Find where the given text appears and provide that cell's center as (x, y) coordinate. 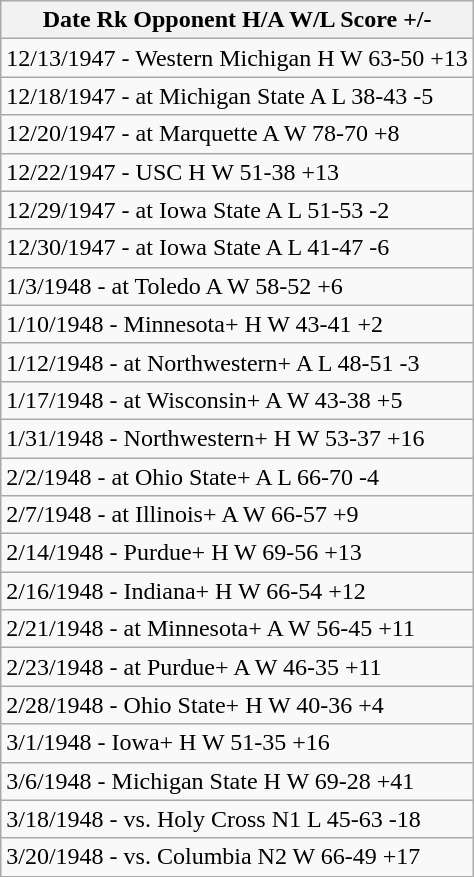
3/1/1948 - Iowa+ H W 51-35 +16 (238, 743)
12/22/1947 - USC H W 51-38 +13 (238, 172)
2/28/1948 - Ohio State+ H W 40-36 +4 (238, 705)
3/6/1948 - Michigan State H W 69-28 +41 (238, 781)
2/14/1948 - Purdue+ H W 69-56 +13 (238, 553)
2/21/1948 - at Minnesota+ A W 56-45 +11 (238, 629)
2/16/1948 - Indiana+ H W 66-54 +12 (238, 591)
3/20/1948 - vs. Columbia N2 W 66-49 +17 (238, 857)
12/30/1947 - at Iowa State A L 41-47 -6 (238, 248)
2/7/1948 - at Illinois+ A W 66-57 +9 (238, 515)
1/3/1948 - at Toledo A W 58-52 +6 (238, 286)
1/10/1948 - Minnesota+ H W 43-41 +2 (238, 324)
12/13/1947 - Western Michigan H W 63-50 +13 (238, 58)
2/2/1948 - at Ohio State+ A L 66-70 -4 (238, 477)
1/12/1948 - at Northwestern+ A L 48-51 -3 (238, 362)
12/29/1947 - at Iowa State A L 51-53 -2 (238, 210)
Date Rk Opponent H/A W/L Score +/- (238, 20)
12/18/1947 - at Michigan State A L 38-43 -5 (238, 96)
1/17/1948 - at Wisconsin+ A W 43-38 +5 (238, 400)
2/23/1948 - at Purdue+ A W 46-35 +11 (238, 667)
12/20/1947 - at Marquette A W 78-70 +8 (238, 134)
3/18/1948 - vs. Holy Cross N1 L 45-63 -18 (238, 819)
1/31/1948 - Northwestern+ H W 53-37 +16 (238, 438)
